Locate the cell with the specified text and output its (x, y) center coordinate. 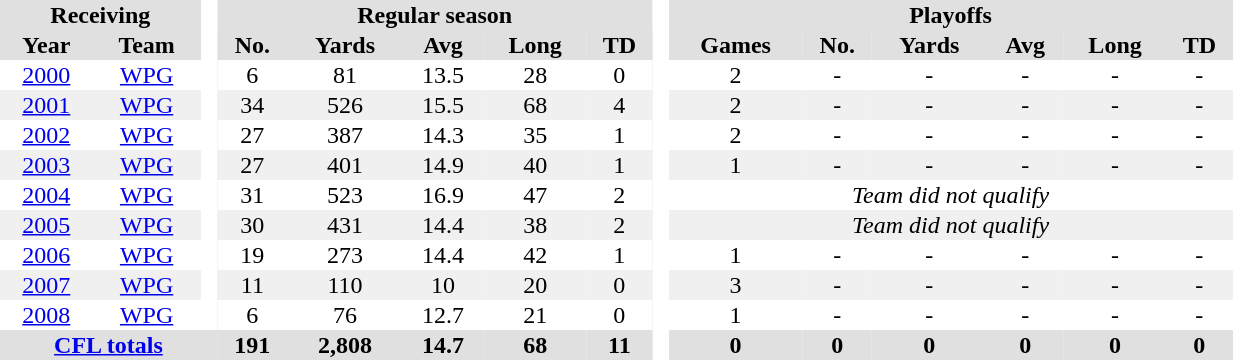
3 (736, 285)
15.5 (443, 105)
Playoffs (951, 15)
42 (535, 255)
2006 (46, 255)
Regular season (434, 15)
81 (345, 75)
38 (535, 225)
30 (252, 225)
526 (345, 105)
387 (345, 135)
273 (345, 255)
19 (252, 255)
431 (345, 225)
40 (535, 165)
10 (443, 285)
20 (535, 285)
14.3 (443, 135)
2000 (46, 75)
28 (535, 75)
2004 (46, 195)
76 (345, 315)
31 (252, 195)
35 (535, 135)
2001 (46, 105)
Team (147, 45)
4 (619, 105)
13.5 (443, 75)
14.9 (443, 165)
21 (535, 315)
12.7 (443, 315)
2003 (46, 165)
16.9 (443, 195)
191 (252, 345)
401 (345, 165)
2002 (46, 135)
2008 (46, 315)
47 (535, 195)
Games (736, 45)
Year (46, 45)
2005 (46, 225)
2,808 (345, 345)
34 (252, 105)
CFL totals (108, 345)
110 (345, 285)
2007 (46, 285)
14.7 (443, 345)
Receiving (100, 15)
523 (345, 195)
